Locate the cell with the specified text and output its (X, Y) center coordinate. 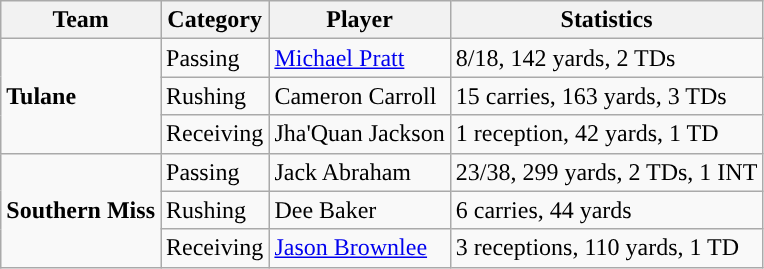
8/18, 142 yards, 2 TDs (606, 58)
Jason Brownlee (360, 248)
6 carries, 44 yards (606, 210)
1 reception, 42 yards, 1 TD (606, 134)
Team (81, 20)
Jack Abraham (360, 172)
23/38, 299 yards, 2 TDs, 1 INT (606, 172)
Statistics (606, 20)
Michael Pratt (360, 58)
15 carries, 163 yards, 3 TDs (606, 96)
Southern Miss (81, 210)
Cameron Carroll (360, 96)
Dee Baker (360, 210)
Category (214, 20)
Tulane (81, 96)
Player (360, 20)
3 receptions, 110 yards, 1 TD (606, 248)
Jha'Quan Jackson (360, 134)
